Locate the cell with the specified text and output its [X, Y] center coordinate. 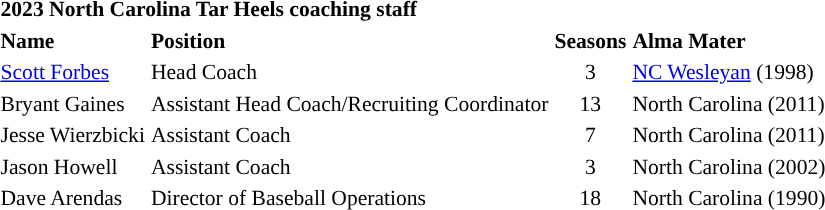
7 [590, 135]
Head Coach [349, 72]
13 [590, 104]
Seasons [590, 40]
Position [349, 40]
Assistant Head Coach/Recruiting Coordinator [349, 104]
